Detect which cell encompasses the target text, then output its [X, Y] center coordinate. 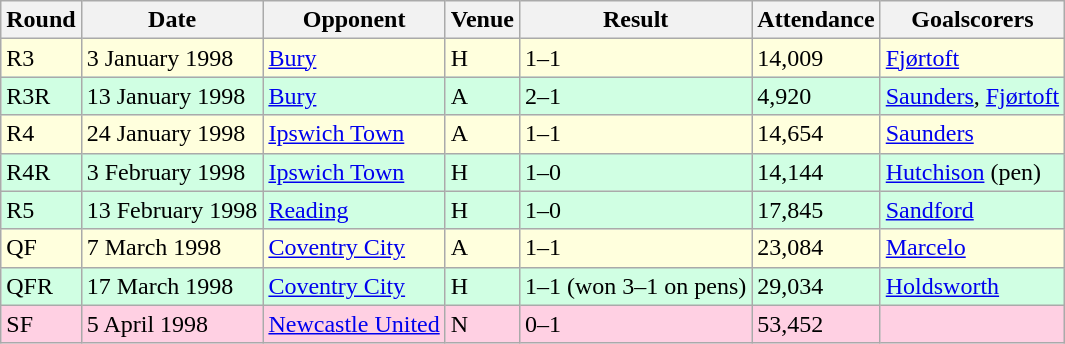
SF [41, 324]
3 February 1998 [172, 172]
R4 [41, 134]
29,034 [816, 286]
13 January 1998 [172, 96]
R5 [41, 210]
QF [41, 248]
Marcelo [972, 248]
Newcastle United [354, 324]
Saunders [972, 134]
0–1 [635, 324]
R3 [41, 58]
Sandford [972, 210]
Hutchison (pen) [972, 172]
23,084 [816, 248]
53,452 [816, 324]
13 February 1998 [172, 210]
3 January 1998 [172, 58]
14,144 [816, 172]
2–1 [635, 96]
4,920 [816, 96]
Fjørtoft [972, 58]
Result [635, 20]
Goalscorers [972, 20]
N [482, 324]
14,009 [816, 58]
5 April 1998 [172, 324]
Saunders, Fjørtoft [972, 96]
24 January 1998 [172, 134]
Reading [354, 210]
Venue [482, 20]
QFR [41, 286]
Date [172, 20]
Holdsworth [972, 286]
17 March 1998 [172, 286]
R4R [41, 172]
14,654 [816, 134]
Opponent [354, 20]
R3R [41, 96]
Attendance [816, 20]
7 March 1998 [172, 248]
1–1 (won 3–1 on pens) [635, 286]
17,845 [816, 210]
Round [41, 20]
